From the cell containing the given text, extract its center point as [X, Y] coordinate. 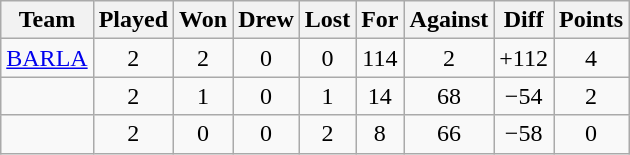
4 [592, 58]
−54 [524, 96]
8 [380, 134]
Won [204, 20]
Diff [524, 20]
For [380, 20]
+112 [524, 58]
66 [449, 134]
14 [380, 96]
114 [380, 58]
Team [47, 20]
Played [133, 20]
Lost [327, 20]
Points [592, 20]
Against [449, 20]
Drew [266, 20]
BARLA [47, 58]
68 [449, 96]
−58 [524, 134]
